Search for the cell housing the specified text and yield its [X, Y] center coordinate. 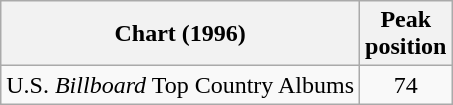
Chart (1996) [180, 34]
U.S. Billboard Top Country Albums [180, 85]
74 [406, 85]
Peakposition [406, 34]
